Pinpoint the cell where the given text exists, returning its (x, y) midpoint coordinate. 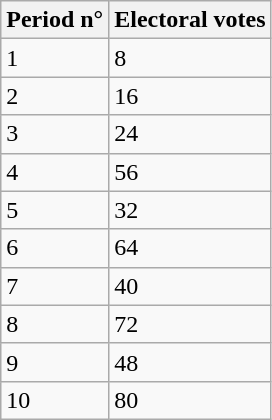
32 (190, 210)
72 (190, 324)
3 (55, 134)
1 (55, 58)
4 (55, 172)
Electoral votes (190, 20)
80 (190, 400)
7 (55, 286)
16 (190, 96)
24 (190, 134)
10 (55, 400)
40 (190, 286)
6 (55, 248)
9 (55, 362)
56 (190, 172)
64 (190, 248)
48 (190, 362)
Period n° (55, 20)
5 (55, 210)
2 (55, 96)
